Capture the cell that displays the provided text and extract its (x, y) central coordinate. 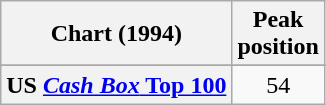
Chart (1994) (116, 34)
54 (278, 85)
US Cash Box Top 100 (116, 85)
Peakposition (278, 34)
